Capture the cell that displays the provided text and extract its (X, Y) central coordinate. 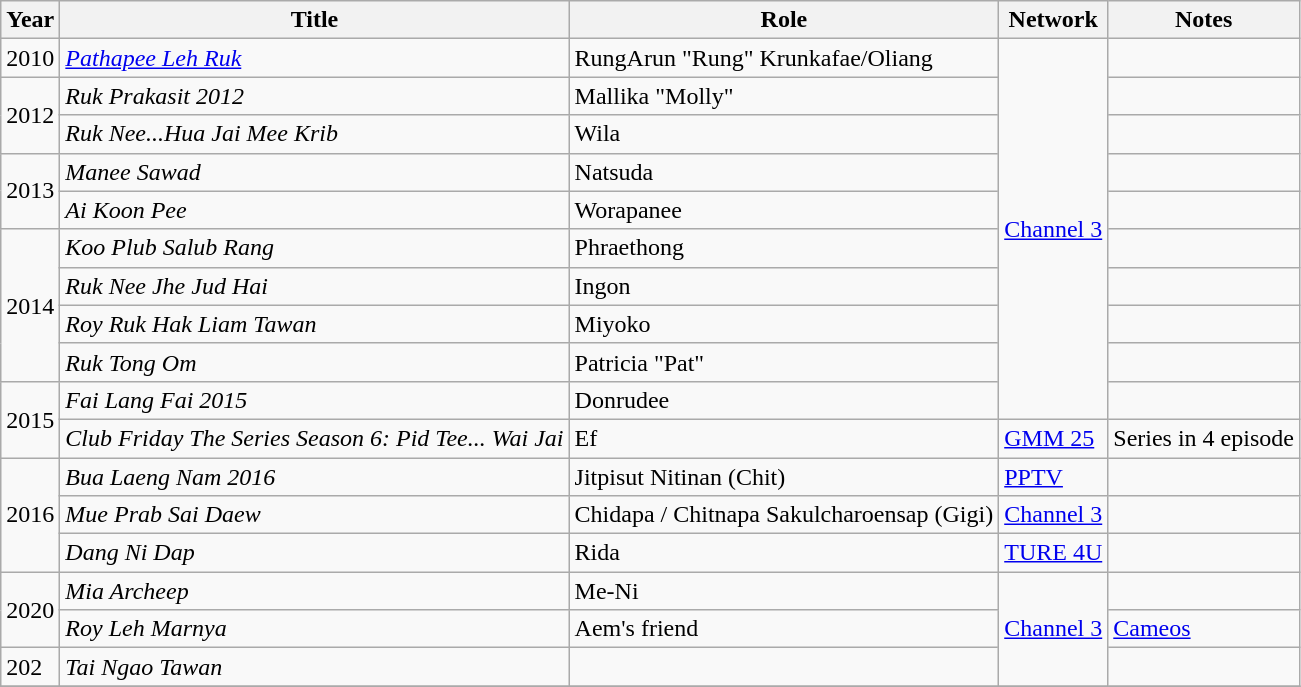
Phraethong (784, 248)
PPTV (1054, 477)
Mia Archeep (314, 591)
202 (30, 667)
Ingon (784, 286)
Series in 4 episode (1204, 438)
Pathapee Leh Ruk (314, 58)
2013 (30, 191)
2012 (30, 115)
Rida (784, 553)
Bua Laeng Nam 2016 (314, 477)
Ruk Nee...Hua Jai Mee Krib (314, 134)
2020 (30, 610)
Tai Ngao Tawan (314, 667)
Ruk Prakasit 2012 (314, 96)
Wila (784, 134)
Network (1054, 20)
Roy Ruk Hak Liam Tawan (314, 324)
Patricia "Pat" (784, 362)
Jitpisut Nitinan (Chit) (784, 477)
Manee Sawad (314, 172)
Ruk Nee Jhe Jud Hai (314, 286)
Role (784, 20)
Koo Plub Salub Rang (314, 248)
Natsuda (784, 172)
2014 (30, 305)
Ruk Tong Om (314, 362)
Miyoko (784, 324)
Notes (1204, 20)
Mue Prab Sai Daew (314, 515)
TURE 4U (1054, 553)
Chidapa / Chitnapa Sakulcharoensap (Gigi) (784, 515)
2016 (30, 515)
Fai Lang Fai 2015 (314, 400)
Mallika "Molly" (784, 96)
GMM 25 (1054, 438)
Roy Leh Marnya (314, 629)
Title (314, 20)
2010 (30, 58)
Dang Ni Dap (314, 553)
Worapanee (784, 210)
Cameos (1204, 629)
Ai Koon Pee (314, 210)
Me-Ni (784, 591)
Ef (784, 438)
Donrudee (784, 400)
Aem's friend (784, 629)
2015 (30, 419)
Year (30, 20)
RungArun "Rung" Krunkafae/Oliang (784, 58)
Club Friday The Series Season 6: Pid Tee... Wai Jai (314, 438)
